Determine the [x, y] coordinate at the center of the cell enclosing the given text.  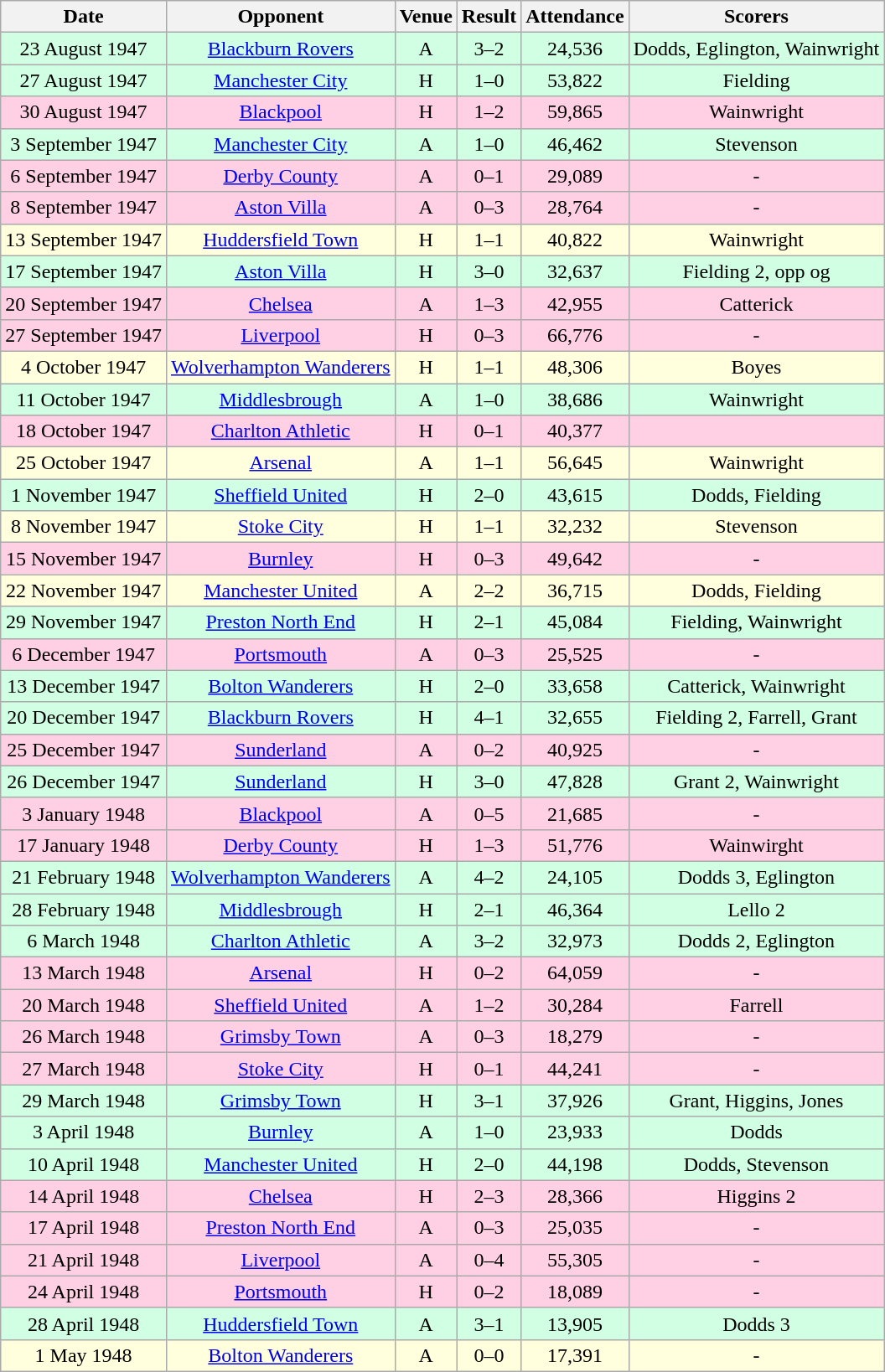
55,305 [575, 1260]
Opponent [280, 17]
29 November 1947 [84, 622]
26 March 1948 [84, 1037]
28 February 1948 [84, 909]
Grant, Higgins, Jones [756, 1101]
2–3 [489, 1196]
Boyes [756, 367]
Attendance [575, 17]
2–2 [489, 591]
20 March 1948 [84, 1005]
Venue [426, 17]
32,232 [575, 527]
29,089 [575, 176]
18 October 1947 [84, 431]
40,925 [575, 750]
24,105 [575, 877]
18,089 [575, 1292]
13 December 1947 [84, 686]
64,059 [575, 973]
0–4 [489, 1260]
Fielding, Wainwright [756, 622]
Fielding 2, opp og [756, 271]
33,658 [575, 686]
25 December 1947 [84, 750]
20 September 1947 [84, 303]
3 September 1947 [84, 144]
1 November 1947 [84, 495]
6 September 1947 [84, 176]
Dodds, Stevenson [756, 1164]
Dodds [756, 1132]
17,391 [575, 1355]
46,462 [575, 144]
32,973 [575, 941]
4 October 1947 [84, 367]
3 April 1948 [84, 1132]
25 October 1947 [84, 463]
32,655 [575, 718]
Farrell [756, 1005]
38,686 [575, 400]
21 April 1948 [84, 1260]
53,822 [575, 80]
46,364 [575, 909]
40,377 [575, 431]
21,685 [575, 813]
Catterick, Wainwright [756, 686]
42,955 [575, 303]
15 November 1947 [84, 559]
44,241 [575, 1069]
51,776 [575, 845]
44,198 [575, 1164]
Lello 2 [756, 909]
Dodds 3 [756, 1323]
Higgins 2 [756, 1196]
Date [84, 17]
29 March 1948 [84, 1101]
22 November 1947 [84, 591]
13,905 [575, 1323]
25,525 [575, 654]
27 March 1948 [84, 1069]
0–0 [489, 1355]
13 September 1947 [84, 240]
6 December 1947 [84, 654]
45,084 [575, 622]
8 November 1947 [84, 527]
Catterick [756, 303]
30 August 1947 [84, 112]
Fielding 2, Farrell, Grant [756, 718]
6 March 1948 [84, 941]
56,645 [575, 463]
30,284 [575, 1005]
23 August 1947 [84, 49]
20 December 1947 [84, 718]
26 December 1947 [84, 781]
Dodds 2, Eglington [756, 941]
Wainwirght [756, 845]
48,306 [575, 367]
28,764 [575, 208]
3 January 1948 [84, 813]
Grant 2, Wainwright [756, 781]
27 August 1947 [84, 80]
11 October 1947 [84, 400]
13 March 1948 [84, 973]
Dodds, Eglington, Wainwright [756, 49]
21 February 1948 [84, 877]
24,536 [575, 49]
23,933 [575, 1132]
Scorers [756, 17]
37,926 [575, 1101]
14 April 1948 [84, 1196]
10 April 1948 [84, 1164]
Fielding [756, 80]
25,035 [575, 1228]
66,776 [575, 335]
47,828 [575, 781]
Result [489, 17]
8 September 1947 [84, 208]
40,822 [575, 240]
17 September 1947 [84, 271]
32,637 [575, 271]
18,279 [575, 1037]
27 September 1947 [84, 335]
28,366 [575, 1196]
36,715 [575, 591]
0–5 [489, 813]
49,642 [575, 559]
43,615 [575, 495]
1 May 1948 [84, 1355]
17 April 1948 [84, 1228]
24 April 1948 [84, 1292]
28 April 1948 [84, 1323]
59,865 [575, 112]
Dodds 3, Eglington [756, 877]
4–1 [489, 718]
17 January 1948 [84, 845]
4–2 [489, 877]
